For the text-containing cell, return its midpoint in [x, y] coordinate format. 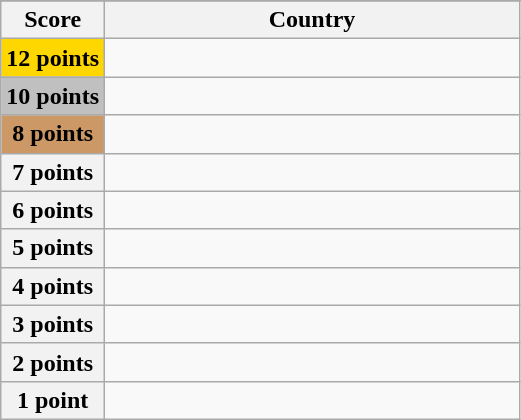
Score [53, 20]
Country [312, 20]
3 points [53, 324]
6 points [53, 210]
4 points [53, 286]
7 points [53, 172]
10 points [53, 96]
2 points [53, 362]
1 point [53, 400]
8 points [53, 134]
12 points [53, 58]
5 points [53, 248]
